Output the (X, Y) coordinate of the center of the cell containing the given text.  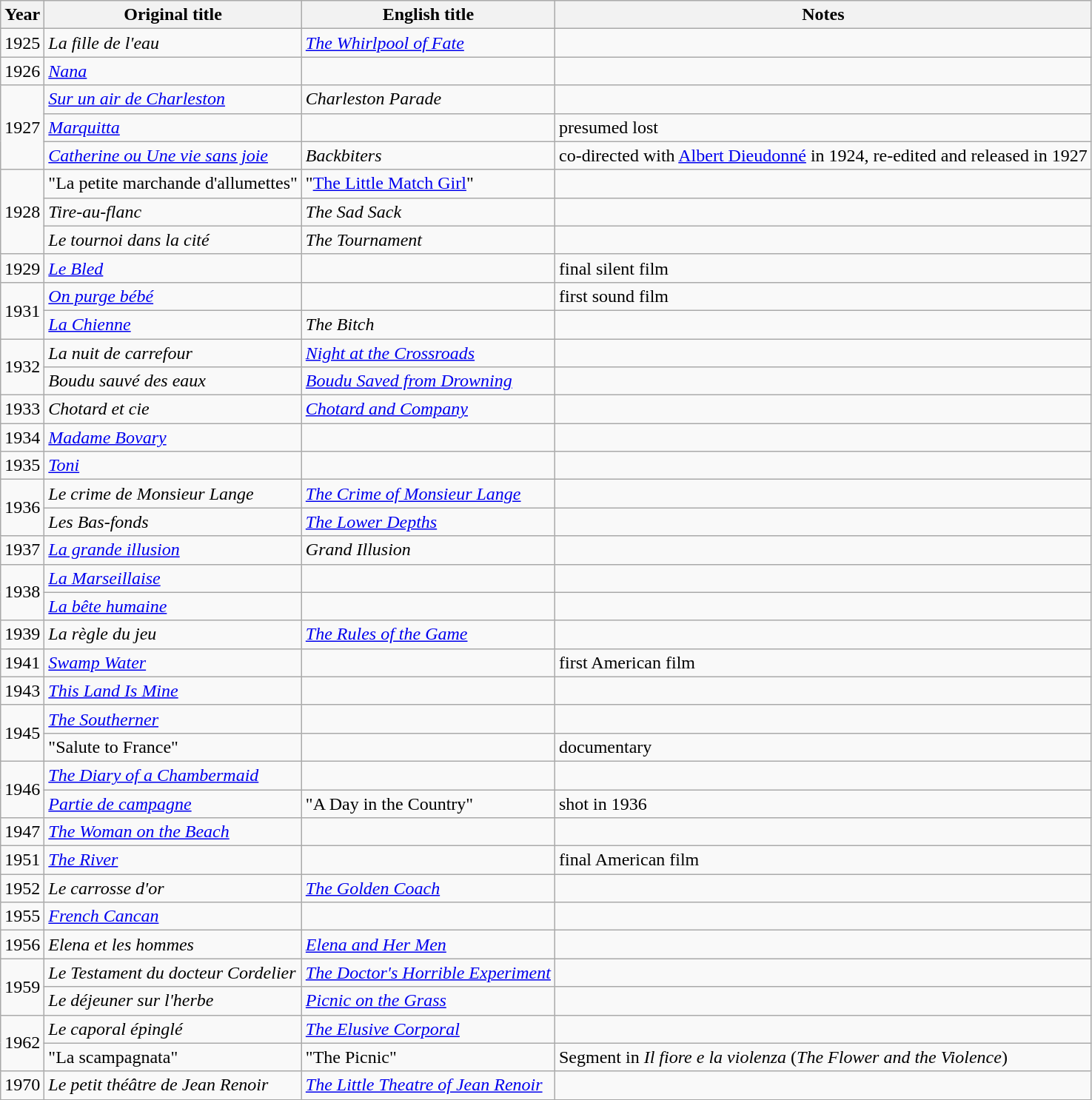
Les Bas-fonds (173, 522)
Original title (173, 15)
Le carrosse d'or (173, 888)
1955 (22, 916)
The Doctor's Horrible Experiment (428, 973)
final American film (823, 860)
1946 (22, 789)
"The Little Match Girl" (428, 184)
first sound film (823, 296)
La nuit de carrefour (173, 353)
1937 (22, 550)
The Golden Coach (428, 888)
The Crime of Monsieur Lange (428, 494)
The Diary of a Chambermaid (173, 775)
Tire-au-flanc (173, 212)
La grande illusion (173, 550)
1947 (22, 832)
Night at the Crossroads (428, 353)
1938 (22, 592)
"Salute to France" (173, 747)
Catherine ou Une vie sans joie (173, 155)
Marquitta (173, 127)
1970 (22, 1085)
1925 (22, 43)
On purge bébé (173, 296)
co-directed with Albert Dieudonné in 1924, re-edited and released in 1927 (823, 155)
Madame Bovary (173, 437)
Segment in Il fiore e la violenza (The Flower and the Violence) (823, 1057)
Boudu sauvé des eaux (173, 381)
final silent film (823, 268)
Le caporal épinglé (173, 1029)
1928 (22, 212)
Picnic on the Grass (428, 1001)
La Chienne (173, 324)
"A Day in the Country" (428, 803)
Le crime de Monsieur Lange (173, 494)
1927 (22, 127)
1933 (22, 409)
The Southerner (173, 719)
Year (22, 15)
Chotard and Company (428, 409)
Partie de campagne (173, 803)
1929 (22, 268)
The River (173, 860)
shot in 1936 (823, 803)
The Rules of the Game (428, 634)
Notes (823, 15)
Backbiters (428, 155)
1939 (22, 634)
Boudu Saved from Drowning (428, 381)
Swamp Water (173, 663)
1943 (22, 691)
La fille de l'eau (173, 43)
1962 (22, 1043)
documentary (823, 747)
La règle du jeu (173, 634)
Charleston Parade (428, 99)
1959 (22, 987)
"The Picnic" (428, 1057)
Le Bled (173, 268)
1935 (22, 466)
The Lower Depths (428, 522)
Le déjeuner sur l'herbe (173, 1001)
1932 (22, 367)
1941 (22, 663)
Le tournoi dans la cité (173, 240)
Le Testament du docteur Cordelier (173, 973)
"La scampagnata" (173, 1057)
presumed lost (823, 127)
The Whirlpool of Fate (428, 43)
Toni (173, 466)
first American film (823, 663)
The Bitch (428, 324)
La bête humaine (173, 606)
The Woman on the Beach (173, 832)
Chotard et cie (173, 409)
French Cancan (173, 916)
Elena and Her Men (428, 945)
Sur un air de Charleston (173, 99)
1951 (22, 860)
The Sad Sack (428, 212)
The Little Theatre of Jean Renoir (428, 1085)
Le petit théâtre de Jean Renoir (173, 1085)
1931 (22, 310)
La Marseillaise (173, 578)
"La petite marchande d'allumettes" (173, 184)
Grand Illusion (428, 550)
The Tournament (428, 240)
This Land Is Mine (173, 691)
Elena et les hommes (173, 945)
1956 (22, 945)
1934 (22, 437)
1945 (22, 733)
English title (428, 15)
1936 (22, 508)
1926 (22, 71)
Nana (173, 71)
1952 (22, 888)
The Elusive Corporal (428, 1029)
